From the cell containing the given text, extract its center point as [x, y] coordinate. 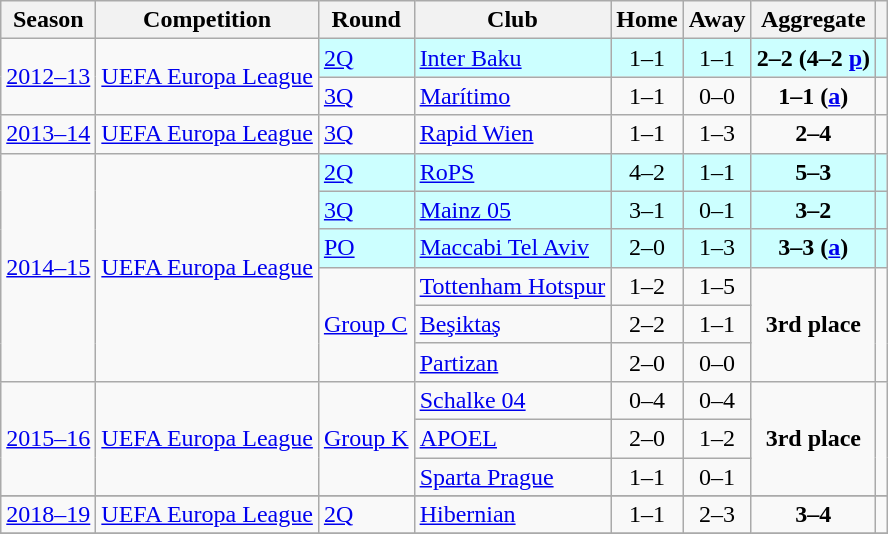
Marítimo [512, 96]
Away [717, 20]
3–3 (a) [813, 248]
Competition [208, 20]
3–2 [813, 210]
3–4 [813, 515]
Schalke 04 [512, 400]
Partizan [512, 362]
2015–16 [48, 438]
2012–13 [48, 77]
RoPS [512, 172]
2–2 (4–2 p) [813, 58]
Tottenham Hotspur [512, 286]
1–5 [717, 286]
Sparta Prague [512, 477]
Group K [366, 438]
Hibernian [512, 515]
Aggregate [813, 20]
Group C [366, 324]
2013–14 [48, 134]
2–2 [647, 324]
Mainz 05 [512, 210]
Inter Baku [512, 58]
APOEL [512, 438]
2–3 [717, 515]
Rapid Wien [512, 134]
2018–19 [48, 515]
Season [48, 20]
2–4 [813, 134]
Maccabi Tel Aviv [512, 248]
Beşiktaş [512, 324]
Round [366, 20]
Club [512, 20]
4–2 [647, 172]
PO [366, 248]
5–3 [813, 172]
1–1 (a) [813, 96]
3–1 [647, 210]
Home [647, 20]
2014–15 [48, 267]
